Pinpoint the cell where the given text exists, returning its [x, y] midpoint coordinate. 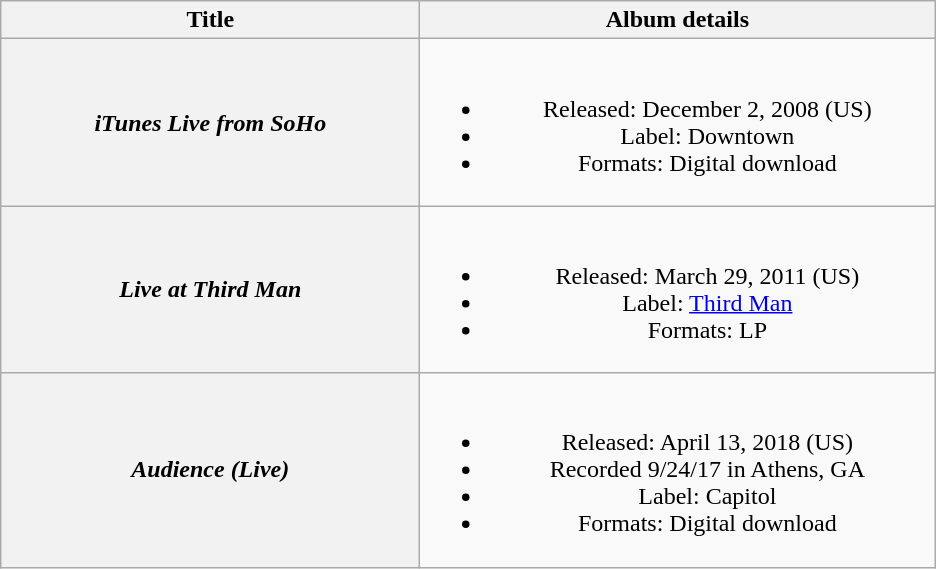
Released: April 13, 2018 (US)Recorded 9/24/17 in Athens, GALabel: CapitolFormats: Digital download [678, 470]
Live at Third Man [210, 290]
Title [210, 20]
Released: March 29, 2011 (US)Label: Third ManFormats: LP [678, 290]
Released: December 2, 2008 (US)Label: DowntownFormats: Digital download [678, 122]
iTunes Live from SoHo [210, 122]
Album details [678, 20]
Audience (Live) [210, 470]
